Pinpoint the cell where the given text exists, returning its (x, y) midpoint coordinate. 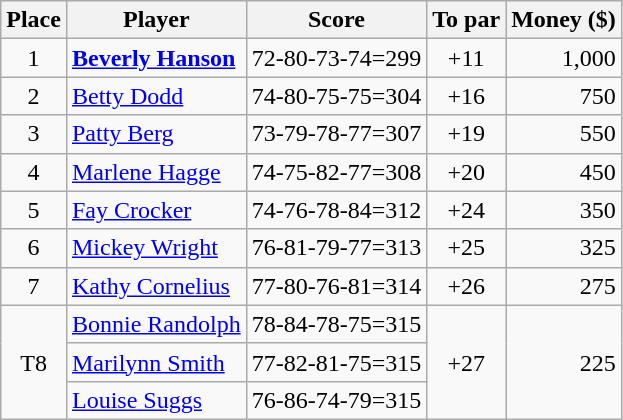
350 (564, 210)
Bonnie Randolph (156, 324)
3 (34, 134)
74-80-75-75=304 (336, 96)
225 (564, 362)
77-80-76-81=314 (336, 286)
To par (466, 20)
750 (564, 96)
2 (34, 96)
78-84-78-75=315 (336, 324)
+25 (466, 248)
76-86-74-79=315 (336, 400)
550 (564, 134)
+20 (466, 172)
450 (564, 172)
+24 (466, 210)
Fay Crocker (156, 210)
Score (336, 20)
325 (564, 248)
5 (34, 210)
77-82-81-75=315 (336, 362)
Marlene Hagge (156, 172)
1 (34, 58)
Place (34, 20)
1,000 (564, 58)
Patty Berg (156, 134)
Beverly Hanson (156, 58)
Betty Dodd (156, 96)
+19 (466, 134)
74-76-78-84=312 (336, 210)
6 (34, 248)
Louise Suggs (156, 400)
72-80-73-74=299 (336, 58)
Player (156, 20)
Kathy Cornelius (156, 286)
73-79-78-77=307 (336, 134)
275 (564, 286)
76-81-79-77=313 (336, 248)
Money ($) (564, 20)
T8 (34, 362)
Marilynn Smith (156, 362)
7 (34, 286)
74-75-82-77=308 (336, 172)
+11 (466, 58)
+16 (466, 96)
4 (34, 172)
+27 (466, 362)
+26 (466, 286)
Mickey Wright (156, 248)
